Locate the cell with the specified text and output its (x, y) center coordinate. 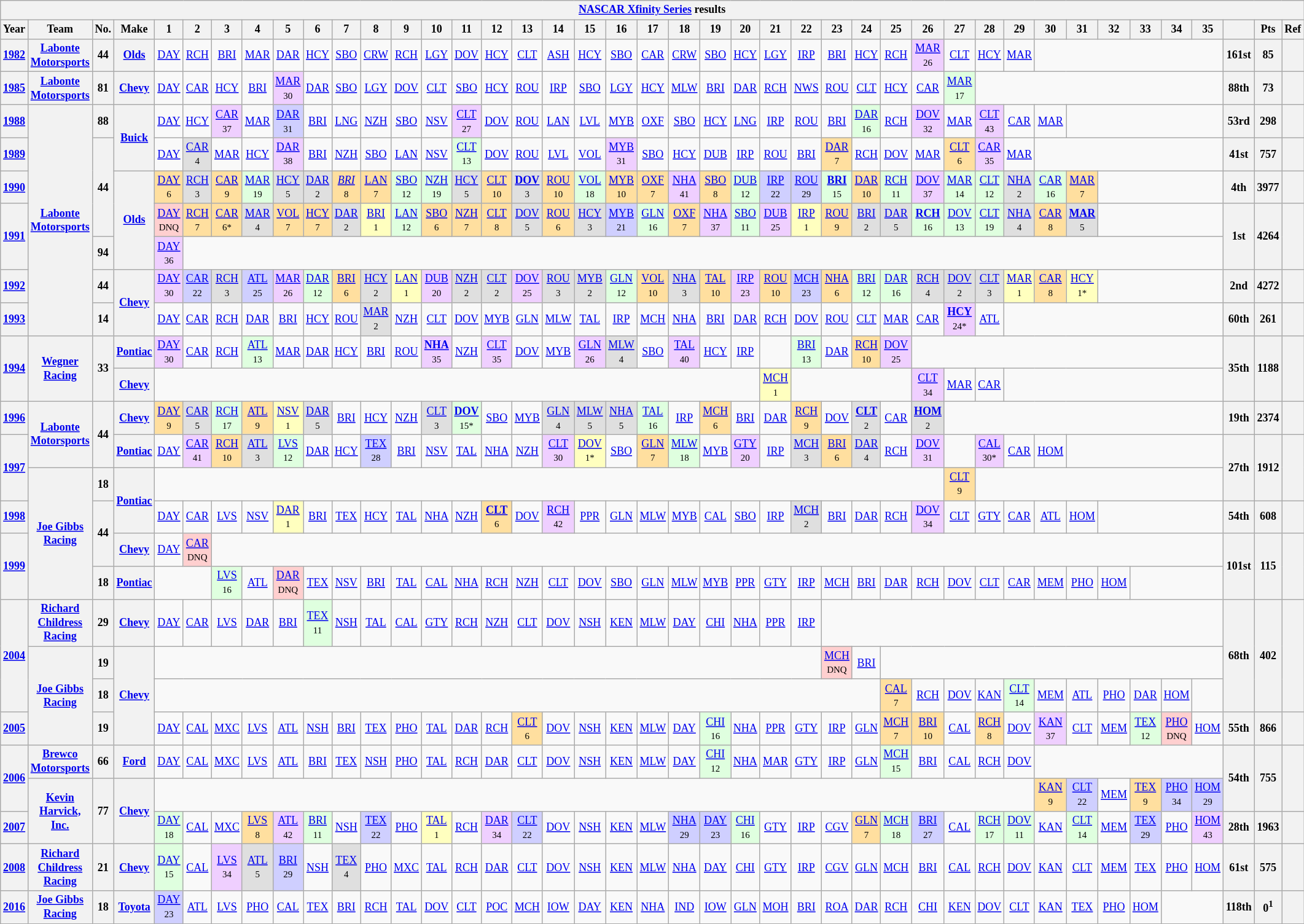
BRI2 (866, 220)
GLN16 (652, 220)
MCH7 (896, 729)
HCY1* (1082, 286)
55th (1238, 729)
41st (1238, 154)
Buick (134, 138)
3 (227, 29)
RCH16 (928, 220)
4th (1238, 187)
2004 (15, 656)
NZH2 (467, 286)
ATL13 (257, 352)
NSV1 (288, 418)
61st (1238, 867)
66 (103, 762)
CLT19 (990, 220)
MCH2 (806, 517)
MCH1 (775, 385)
DAR34 (497, 828)
7 (346, 29)
LAN7 (376, 187)
2 (198, 29)
1188 (1268, 369)
TAL1 (436, 828)
4272 (1268, 286)
NHA2 (1020, 187)
73 (1268, 88)
HCY3 (590, 220)
Team (60, 29)
CLT12 (990, 187)
261 (1268, 319)
88th (1238, 88)
TEX12 (1145, 729)
NHA5 (622, 418)
CAR9 (227, 187)
4 (257, 29)
1991 (15, 236)
15 (590, 29)
01 (1268, 907)
Toyota (134, 907)
ROU3 (558, 286)
NHA35 (436, 352)
TEX29 (1145, 828)
BRI1 (376, 220)
TEX11 (318, 623)
NZH19 (436, 187)
MLW18 (684, 451)
DOV37 (928, 187)
1990 (15, 187)
RCH7 (198, 220)
3977 (1268, 187)
MAR30 (288, 88)
Kevin Harvick, Inc. (60, 811)
ATL5 (257, 867)
ROU9 (837, 220)
DAR1 (288, 517)
No. (103, 29)
MYB10 (622, 187)
1989 (15, 154)
IRP1 (806, 220)
BRI27 (928, 828)
GLN12 (622, 286)
Brewco Motorsports (60, 762)
68th (1238, 656)
DUB20 (436, 286)
608 (1268, 517)
16 (622, 29)
1st (1238, 236)
MLW5 (590, 418)
CAR41 (198, 451)
2374 (1268, 418)
LVS12 (288, 451)
RCH9 (806, 418)
22 (806, 29)
NWS (806, 88)
IND (684, 907)
1994 (15, 369)
Year (15, 29)
LVS34 (227, 867)
DOV13 (959, 220)
ASH (558, 55)
VOL10 (652, 286)
NZH7 (467, 220)
TAL10 (716, 286)
LAN12 (407, 220)
402 (1268, 656)
MCH15 (896, 762)
32 (1114, 29)
HCY7 (318, 220)
866 (1268, 729)
BRI8 (346, 187)
DOV11 (1020, 828)
ATL25 (257, 286)
35 (1208, 29)
BRI29 (288, 867)
NHA3 (684, 286)
MYB2 (590, 286)
NHA37 (716, 220)
DAY36 (169, 253)
CAL30* (990, 451)
DUB25 (775, 220)
298 (1268, 121)
88 (103, 121)
MAR5 (1082, 220)
BRI13 (806, 352)
MCH6 (716, 418)
DAY6 (169, 187)
24 (866, 29)
27 (959, 29)
DOV32 (928, 121)
11 (467, 29)
115 (1268, 566)
ATL42 (288, 828)
DAY9 (169, 418)
DAR7 (837, 154)
1988 (15, 121)
CLT10 (497, 187)
DAY15 (169, 867)
NASCAR Xfinity Series results (652, 10)
CLT27 (467, 121)
CLT9 (959, 484)
CLT30 (558, 451)
GTY20 (746, 451)
1996 (15, 418)
SBO12 (407, 187)
TEX4 (346, 867)
VOL18 (590, 187)
25 (896, 29)
IRP23 (746, 286)
ATL9 (257, 418)
2nd (1238, 286)
GLN4 (558, 418)
8 (376, 29)
HCY2 (376, 286)
2006 (15, 778)
9 (407, 29)
19th (1238, 418)
31 (1082, 29)
1982 (15, 55)
HOM43 (1208, 828)
28th (1238, 828)
NHA4 (1020, 220)
CARDNQ (198, 550)
2007 (15, 828)
DARDNQ (288, 583)
HCY24* (959, 319)
BRI12 (866, 286)
MCH18 (896, 828)
20 (746, 29)
28 (990, 29)
1 (169, 29)
CLT13 (467, 154)
DOV34 (928, 517)
ROU29 (806, 187)
1999 (15, 566)
MCH3 (806, 451)
30 (1050, 29)
GLN26 (590, 352)
RCH4 (928, 286)
DAR38 (288, 154)
TEX22 (376, 828)
Wegner Racing (60, 369)
CAR35 (990, 154)
CLT34 (928, 385)
1993 (15, 319)
10 (436, 29)
MAR2 (376, 319)
101st (1238, 566)
RCH11 (896, 187)
1998 (15, 517)
DOV31 (928, 451)
2016 (15, 907)
MYB21 (622, 220)
DAY18 (169, 828)
94 (103, 253)
77 (103, 811)
MAR17 (959, 88)
2008 (15, 867)
TEX9 (1145, 794)
CAR5 (198, 418)
CAR22 (198, 286)
2005 (15, 729)
DAR10 (866, 187)
12 (497, 29)
MYB31 (622, 154)
118th (1238, 907)
CAR6* (227, 220)
MCH23 (806, 286)
MLW4 (622, 352)
VOL7 (288, 220)
Make (134, 29)
26 (928, 29)
53rd (1238, 121)
MCHDNQ (837, 663)
13 (528, 29)
35th (1238, 369)
DOV5 (528, 220)
DUB (716, 154)
DAYDNQ (169, 220)
DAR31 (288, 121)
81 (103, 88)
TAL40 (684, 352)
TAL16 (652, 418)
NHA6 (837, 286)
MAR14 (959, 187)
PHO34 (1177, 794)
DUB12 (746, 187)
CLT35 (497, 352)
DOV1* (590, 451)
CLT43 (990, 121)
CAL7 (896, 695)
23 (837, 29)
HOM29 (1208, 794)
DAR4 (866, 451)
DOV3 (528, 187)
RCH8 (990, 729)
DOV2 (959, 286)
MAR1 (1020, 286)
60th (1238, 319)
BRI15 (837, 187)
BRI10 (928, 729)
KAN9 (1050, 794)
ROA (837, 907)
575 (1268, 867)
TEX28 (376, 451)
Pts (1268, 29)
27th (1238, 467)
CHI12 (716, 762)
ATL3 (257, 451)
LVS16 (227, 583)
MAR4 (257, 220)
CAR16 (1050, 187)
CAR4 (198, 154)
MOH (775, 907)
LVS8 (257, 828)
Ref (1293, 29)
CAR37 (227, 121)
757 (1268, 154)
1963 (1268, 828)
34 (1177, 29)
NHA29 (684, 828)
SBO8 (716, 187)
1997 (15, 467)
POC (497, 907)
VOL (590, 154)
RCH42 (558, 517)
LAN1 (407, 286)
SBO11 (746, 220)
161st (1238, 55)
1985 (15, 88)
17 (652, 29)
755 (1268, 778)
1992 (15, 286)
CLT8 (497, 220)
MAR19 (257, 187)
85 (1268, 55)
ROU6 (558, 220)
6 (318, 29)
IRP22 (775, 187)
SBO6 (436, 220)
HOM2 (928, 418)
NHA41 (684, 187)
PHODNQ (1177, 729)
Ford (134, 762)
MAR7 (1082, 187)
BRI11 (318, 828)
OXF (652, 121)
KAN37 (1050, 729)
5 (288, 29)
1912 (1268, 467)
DAR12 (318, 286)
4264 (1268, 236)
DOV15* (467, 418)
